For the text-containing cell, return its midpoint in (x, y) coordinate format. 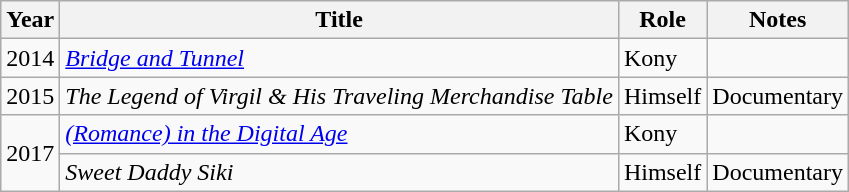
Sweet Daddy Siki (340, 172)
Role (662, 20)
Notes (778, 20)
(Romance) in the Digital Age (340, 134)
2015 (30, 96)
Title (340, 20)
2014 (30, 58)
2017 (30, 153)
Year (30, 20)
The Legend of Virgil & His Traveling Merchandise Table (340, 96)
Bridge and Tunnel (340, 58)
